Return [X, Y] of the center of cell containing provided text 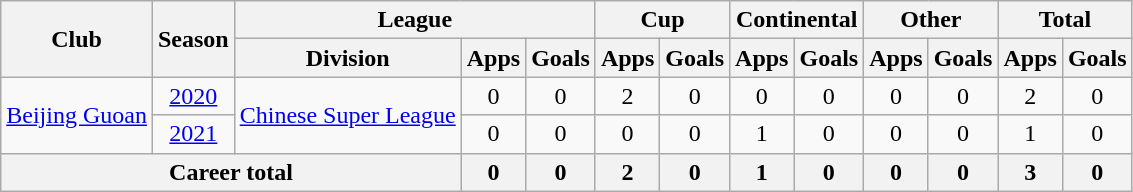
Season [193, 39]
Beijing Guoan [77, 115]
Chinese Super League [348, 115]
2021 [193, 134]
Total [1065, 20]
Club [77, 39]
2020 [193, 96]
3 [1030, 172]
Other [931, 20]
Cup [662, 20]
Division [348, 58]
League [414, 20]
Career total [231, 172]
Continental [797, 20]
